Determine the [x, y] coordinate at the center of the cell enclosing the given text.  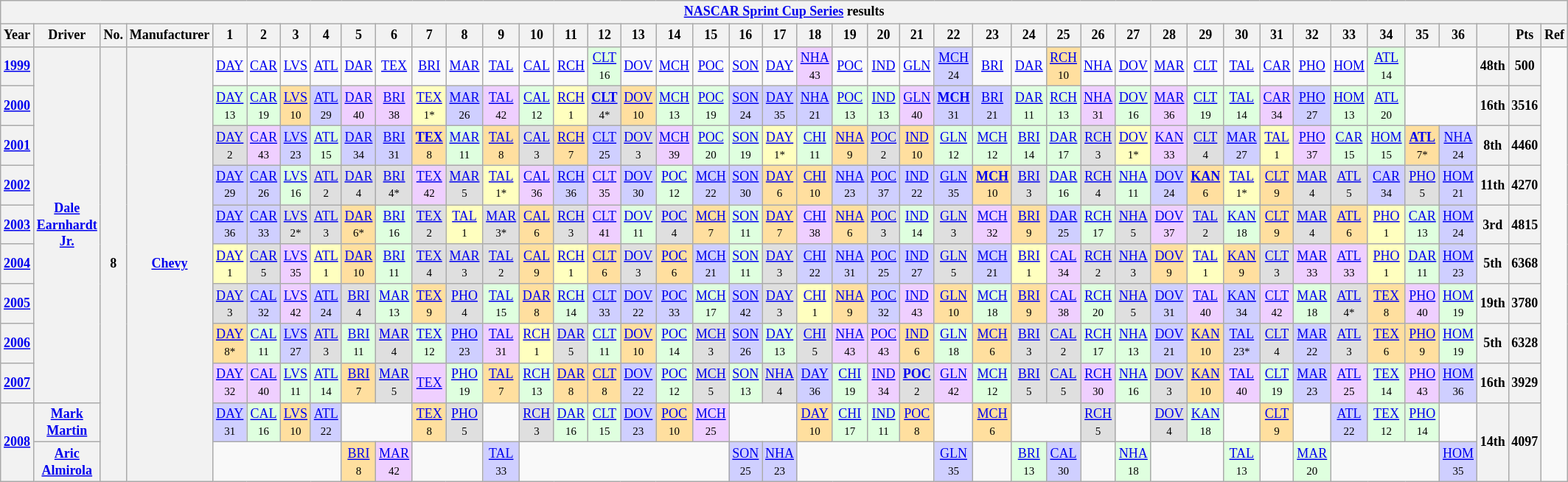
BRI7 [358, 383]
SON13 [746, 383]
RCH7 [571, 145]
POC8 [917, 422]
2000 [18, 106]
IND34 [884, 383]
BRI14 [1029, 145]
CAR26 [264, 185]
POC3 [884, 225]
2002 [18, 185]
CAR19 [264, 106]
30 [1241, 35]
CAR43 [264, 145]
NHA18 [1133, 462]
TEX9 [429, 304]
CHI38 [815, 225]
DAY1 [230, 264]
NHA3 [1133, 264]
500 [1525, 66]
TEX1* [429, 106]
17 [780, 35]
IND10 [917, 145]
MAR36 [1169, 106]
1999 [18, 66]
4270 [1525, 185]
TAL33 [501, 462]
BRI31 [394, 145]
IND14 [917, 225]
MAR13 [394, 304]
CLT4* [604, 106]
GLN40 [917, 106]
MAR22 [1312, 343]
NHA4 [780, 383]
BRI16 [394, 225]
DAY29 [230, 185]
BRI4 [358, 304]
ATL6 [1349, 225]
CAL16 [264, 422]
DAR10 [358, 264]
2003 [18, 225]
IND13 [884, 106]
KAN34 [1241, 304]
SON26 [746, 343]
13 [638, 35]
2004 [18, 264]
7 [429, 35]
NHA11 [1133, 185]
RCH20 [1098, 304]
MAR23 [1312, 383]
NHA16 [1133, 383]
CLT25 [604, 145]
12 [604, 35]
2 [264, 35]
IND [884, 66]
IND6 [917, 343]
15 [711, 35]
DOV30 [638, 185]
BRI8 [358, 462]
SON19 [746, 145]
19th [1492, 304]
ATL7* [1423, 145]
CAL36 [537, 185]
RCH14 [571, 304]
NHA13 [1133, 343]
8th [1492, 145]
ATL1 [326, 264]
NASCAR Sprint Cup Series results [784, 12]
TAL13 [1241, 462]
DOV11 [638, 225]
6 [394, 35]
DAY10 [815, 422]
LVS27 [295, 343]
GLN18 [954, 343]
MAR11 [464, 145]
MCH13 [675, 106]
14th [1492, 442]
SON30 [746, 185]
HOM13 [1349, 106]
RCH5 [1098, 422]
PHO40 [1423, 304]
2001 [18, 145]
MAR26 [464, 106]
CAL38 [1063, 304]
CAL30 [1063, 462]
TAL31 [501, 343]
11 [571, 35]
KAN9 [1241, 264]
DOV31 [1169, 304]
ATL15 [326, 145]
DAR25 [1063, 225]
TAL8 [501, 145]
GLN3 [954, 225]
3rd [1492, 225]
CLT33 [604, 304]
PHO37 [1312, 145]
POC43 [884, 343]
DAR40 [358, 106]
MCH7 [711, 225]
22 [954, 35]
LVS [295, 66]
2006 [18, 343]
CAL32 [264, 304]
CAR13 [1423, 225]
24 [1029, 35]
PHO [1312, 66]
CLT3 [1277, 264]
DAR6* [358, 225]
TAL15 [501, 304]
DOV16 [1133, 106]
HOM15 [1386, 145]
TEX2 [429, 225]
POC13 [850, 106]
NHA [1098, 66]
4815 [1525, 225]
18 [815, 35]
SON42 [746, 304]
MAR42 [394, 462]
MAR3* [501, 225]
RCH [571, 66]
LVS11 [295, 383]
ATL24 [326, 304]
POC19 [711, 106]
Manufacturer [170, 35]
11th [1492, 185]
33 [1349, 35]
2007 [18, 383]
CLT11 [604, 343]
MCH22 [711, 185]
ATL29 [326, 106]
CAL5 [1063, 383]
ATL33 [1349, 264]
DAY32 [230, 383]
POC14 [675, 343]
MCH5 [711, 383]
POC10 [675, 422]
RCH10 [1063, 66]
CAR33 [264, 225]
CHI17 [850, 422]
PHO27 [1312, 106]
CHI1 [815, 304]
ATL5 [1349, 185]
ATL4* [1349, 304]
LVS42 [295, 304]
PHO23 [464, 343]
NHA21 [815, 106]
RCH4 [1098, 185]
SON25 [746, 462]
PHO9 [1423, 343]
IND43 [917, 304]
CLT8 [604, 383]
MAR18 [1312, 304]
POC25 [884, 264]
MCH10 [992, 185]
DOV37 [1169, 225]
MCH17 [711, 304]
CHI22 [815, 264]
6368 [1525, 264]
DAR17 [1063, 145]
HOM36 [1458, 383]
CHI5 [815, 343]
CHI10 [815, 185]
DAY35 [780, 106]
16 [746, 35]
DAY7 [780, 225]
MAR27 [1241, 145]
4 [326, 35]
SON24 [746, 106]
34 [1386, 35]
14 [675, 35]
POC32 [884, 304]
MCH [675, 66]
DOV4 [1169, 422]
TAL42 [501, 106]
19 [850, 35]
3 [295, 35]
No. [114, 35]
3929 [1525, 383]
CLT42 [1277, 304]
CLT15 [604, 422]
RCH30 [1098, 383]
GLN12 [954, 145]
KAN33 [1169, 145]
POC6 [675, 264]
6328 [1525, 343]
Driver [66, 35]
GLN [917, 66]
3516 [1525, 106]
DOV21 [1169, 343]
ATL20 [1386, 106]
MCH18 [992, 304]
BRI13 [1029, 462]
TEX14 [1386, 383]
MCH31 [954, 106]
TAL7 [501, 383]
48th [1492, 66]
PHO19 [464, 383]
CAL6 [537, 225]
DAY31 [230, 422]
MCH24 [954, 66]
CAL34 [1063, 264]
CHI11 [815, 145]
23 [992, 35]
CLT16 [604, 66]
9 [501, 35]
CLT [1206, 66]
MAR3 [464, 264]
TAL23* [1241, 343]
Aric Almirola [66, 462]
MAR20 [1312, 462]
28 [1169, 35]
10 [537, 35]
CAL40 [264, 383]
DAY6 [780, 185]
KAN6 [1206, 185]
27 [1133, 35]
CAL12 [537, 106]
Mark Martin [66, 422]
BRI4* [394, 185]
DAY2 [230, 145]
Dale Earnhardt Jr. [66, 224]
ATL [326, 66]
Chevy [170, 264]
CHI19 [850, 383]
CAL9 [537, 264]
4097 [1525, 442]
TEX6 [1386, 343]
Year [18, 35]
PHO43 [1423, 383]
CLT6 [604, 264]
DOV1* [1133, 145]
DAR34 [358, 145]
HOM35 [1458, 462]
20 [884, 35]
RCH2 [1098, 264]
31 [1277, 35]
SON [746, 66]
POC37 [884, 185]
MCH39 [675, 145]
TAL14 [1241, 106]
HOM24 [1458, 225]
GLN42 [954, 383]
POC4 [675, 225]
PHO4 [464, 304]
PHO14 [1423, 422]
35 [1423, 35]
LVS35 [295, 264]
DAY1* [780, 145]
MCH25 [711, 422]
IND22 [917, 185]
36 [1458, 35]
CAR15 [1349, 145]
HOM21 [1458, 185]
DOV24 [1169, 185]
TEX4 [429, 264]
MCH3 [711, 343]
MCH32 [992, 225]
BRI21 [992, 106]
ATL2 [326, 185]
CAL2 [1063, 343]
4460 [1525, 145]
NHA24 [1458, 145]
NHA6 [850, 225]
CAR5 [264, 264]
POC33 [675, 304]
25 [1063, 35]
DOV23 [638, 422]
3780 [1525, 304]
Pts [1525, 35]
LVS16 [295, 185]
BRI5 [1029, 383]
BRI1 [1029, 264]
CAL [537, 66]
MAR33 [1312, 264]
TEX42 [429, 185]
ATL25 [1349, 383]
1 [230, 35]
2008 [18, 442]
DAR5 [571, 343]
2005 [18, 304]
CLT35 [604, 185]
DOV9 [1169, 264]
CAL3 [537, 145]
HOM23 [1458, 264]
32 [1312, 35]
Ref [1555, 35]
5 [358, 35]
GLN10 [954, 304]
IND11 [884, 422]
IND27 [917, 264]
CLT41 [604, 225]
RCH36 [571, 185]
POC20 [711, 145]
21 [917, 35]
GLN5 [954, 264]
26 [1098, 35]
LVS2* [295, 225]
DAY8* [230, 343]
29 [1206, 35]
BRI38 [394, 106]
HOM [1349, 66]
LVS23 [295, 145]
CAL11 [264, 343]
DAR4 [358, 185]
